Find where the given text appears and provide that cell's center as (x, y) coordinate. 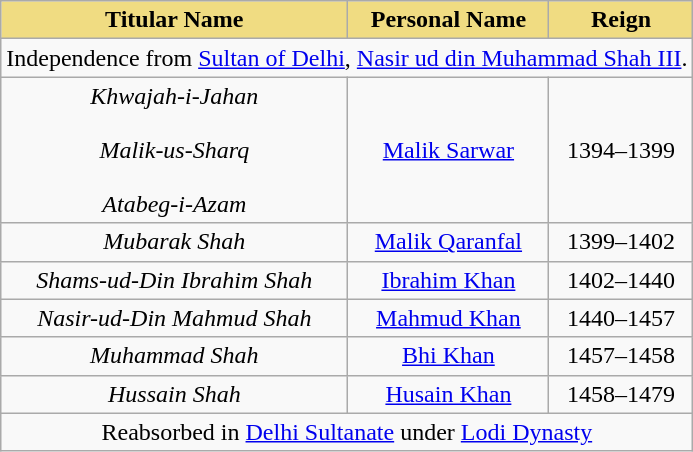
Reabsorbed in Delhi Sultanate under Lodi Dynasty (347, 432)
Titular Name (174, 20)
Muhammad Shah (174, 356)
Shams-ud-Din Ibrahim Shah (174, 280)
1457–1458 (621, 356)
1402–1440 (621, 280)
1394–1399 (621, 150)
Mahmud Khan (448, 318)
Khwajah-i-Jahan Malik-us-Sharq Atabeg-i-Azam (174, 150)
1399–1402 (621, 242)
Malik Sarwar (448, 150)
1458–1479 (621, 394)
1440–1457 (621, 318)
Hussain Shah (174, 394)
Reign (621, 20)
Independence from Sultan of Delhi, Nasir ud din Muhammad Shah III. (347, 58)
Ibrahim Khan (448, 280)
Nasir-ud-Din Mahmud Shah (174, 318)
Husain Khan (448, 394)
Personal Name (448, 20)
Mubarak Shah (174, 242)
Malik Qaranfal (448, 242)
Bhi Khan (448, 356)
